Output the (x, y) coordinate of the center of the cell containing the given text.  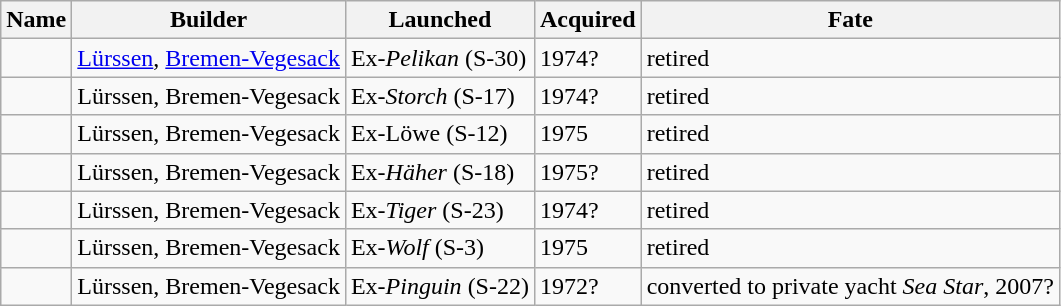
Launched (440, 20)
Ex-Pelikan (S-30) (440, 58)
Ex-Häher (S-18) (440, 172)
Acquired (588, 20)
Ex-Pinguin (S-22) (440, 286)
1975? (588, 172)
1972? (588, 286)
Ex-Löwe (S-12) (440, 134)
Ex-Storch (S-17) (440, 96)
converted to private yacht Sea Star, 2007? (850, 286)
Fate (850, 20)
Name (36, 20)
Ex-Tiger (S-23) (440, 210)
Builder (209, 20)
Ex-Wolf (S-3) (440, 248)
